Capture the cell that displays the provided text and extract its (x, y) central coordinate. 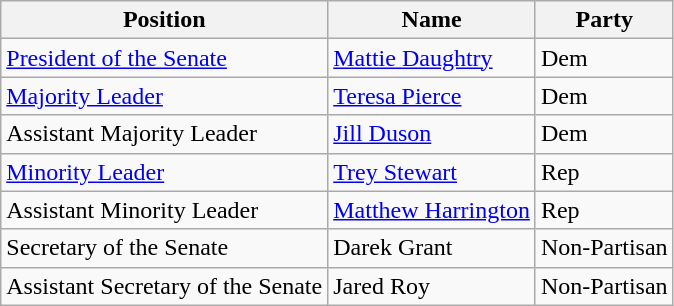
Trey Stewart (432, 172)
Majority Leader (164, 96)
Jill Duson (432, 134)
Assistant Majority Leader (164, 134)
Jared Roy (432, 286)
Teresa Pierce (432, 96)
Assistant Minority Leader (164, 210)
President of the Senate (164, 58)
Minority Leader (164, 172)
Darek Grant (432, 248)
Position (164, 20)
Assistant Secretary of the Senate (164, 286)
Party (604, 20)
Matthew Harrington (432, 210)
Secretary of the Senate (164, 248)
Mattie Daughtry (432, 58)
Name (432, 20)
